From the cell containing the given text, extract its center point as [X, Y] coordinate. 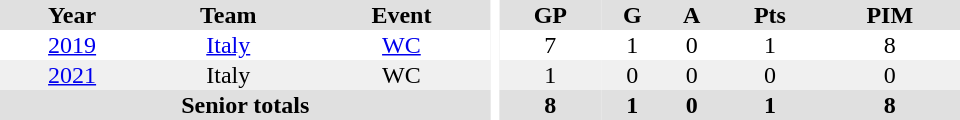
Team [228, 15]
PIM [890, 15]
7 [550, 45]
Year [72, 15]
Event [401, 15]
A [692, 15]
2021 [72, 75]
GP [550, 15]
Pts [770, 15]
2019 [72, 45]
G [632, 15]
Senior totals [245, 105]
